Pinpoint the cell where the given text exists, returning its (X, Y) midpoint coordinate. 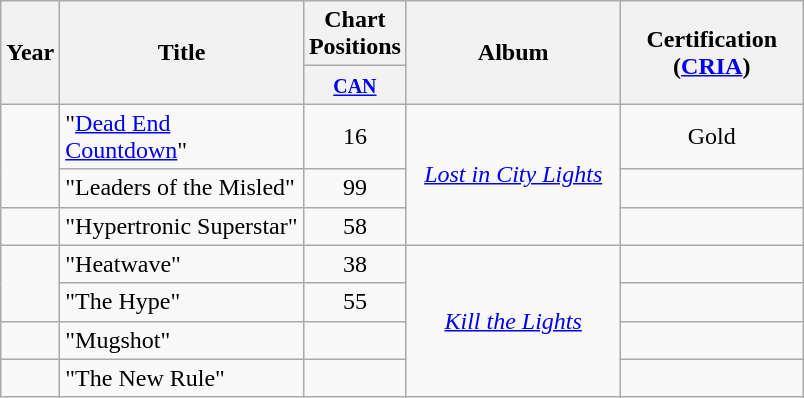
"The Hype" (182, 302)
55 (354, 302)
"Leaders of the Misled" (182, 188)
Certification(CRIA) (712, 52)
"Hypertronic Superstar" (182, 226)
"Dead End Countdown" (182, 136)
99 (354, 188)
Album (513, 52)
ChartPositions (354, 34)
Kill the Lights (513, 321)
16 (354, 136)
Title (182, 52)
Lost in City Lights (513, 174)
"Heatwave" (182, 264)
Year (30, 52)
38 (354, 264)
Gold (712, 136)
CAN (354, 85)
"The New Rule" (182, 378)
58 (354, 226)
"Mugshot" (182, 340)
